From the cell containing the given text, extract its center point as (x, y) coordinate. 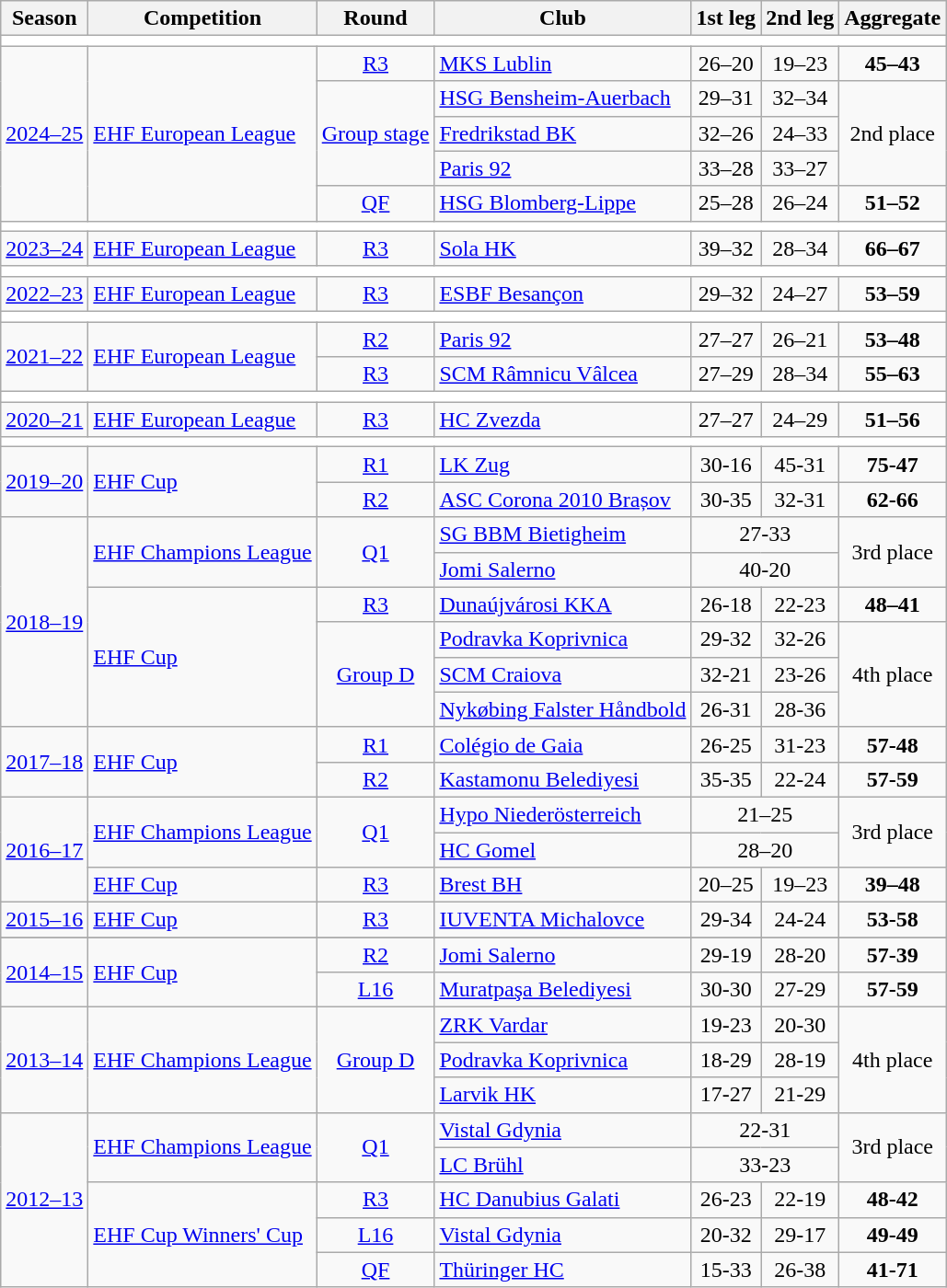
2nd place (893, 133)
2019–20 (44, 482)
20-32 (726, 1235)
22-23 (801, 604)
15-33 (726, 1270)
29-19 (726, 955)
2021–22 (44, 357)
Season (44, 18)
2015–16 (44, 920)
27–29 (726, 374)
29–32 (726, 293)
49-49 (893, 1235)
24-24 (801, 920)
Larvik HK (563, 1095)
39–48 (893, 885)
29-32 (726, 639)
21-29 (801, 1095)
33–27 (801, 168)
24–33 (801, 133)
26-31 (726, 709)
48–41 (893, 604)
26–24 (801, 203)
HSG Blomberg-Lippe (563, 203)
20–25 (726, 885)
ZRK Vardar (563, 1025)
30-35 (726, 500)
19-23 (726, 1025)
32-26 (801, 639)
Nykøbing Falster Håndbold (563, 709)
Club (563, 18)
2020–21 (44, 420)
2023–24 (44, 248)
Competition (202, 18)
29–31 (726, 98)
Round (375, 18)
45-31 (801, 465)
55–63 (893, 374)
33–28 (726, 168)
22-24 (801, 779)
LK Zug (563, 465)
2017–18 (44, 762)
Fredrikstad BK (563, 133)
75-47 (893, 465)
Sola HK (563, 248)
33-23 (766, 1165)
62-66 (893, 500)
Colégio de Gaia (563, 744)
28–20 (766, 849)
HSG Bensheim-Auerbach (563, 98)
48-42 (893, 1200)
28-36 (801, 709)
57-48 (893, 744)
26–20 (726, 63)
ESBF Besançon (563, 293)
24–29 (801, 420)
2018–19 (44, 622)
40-20 (766, 569)
2016–17 (44, 849)
30-16 (726, 465)
SCM Craiova (563, 674)
35-35 (726, 779)
39–32 (726, 248)
Dunaújvárosi KKA (563, 604)
28-20 (801, 955)
Thüringer HC (563, 1270)
32-21 (726, 674)
26-25 (726, 744)
SCM Râmnicu Vâlcea (563, 374)
IUVENTA Michalovce (563, 920)
57-39 (893, 955)
22-31 (766, 1130)
30-30 (726, 990)
29-34 (726, 920)
Brest BH (563, 885)
LC Brühl (563, 1165)
2022–23 (44, 293)
Hypo Niederösterreich (563, 814)
18-29 (726, 1060)
2012–13 (44, 1200)
21–25 (766, 814)
26-23 (726, 1200)
1st leg (726, 18)
41-71 (893, 1270)
HC Gomel (563, 849)
32-31 (801, 500)
26–21 (801, 339)
Group stage (375, 133)
23-26 (801, 674)
HC Zvezda (563, 420)
27-29 (801, 990)
45–43 (893, 63)
22-19 (801, 1200)
53–59 (893, 293)
53-58 (893, 920)
2013–14 (44, 1060)
51–52 (893, 203)
Muratpaşa Belediyesi (563, 990)
32–26 (726, 133)
HC Danubius Galati (563, 1200)
Kastamonu Belediyesi (563, 779)
32–34 (801, 98)
EHF Cup Winners' Cup (202, 1235)
53–48 (893, 339)
27-33 (766, 535)
31-23 (801, 744)
51–56 (893, 420)
MKS Lublin (563, 63)
Aggregate (893, 18)
29-17 (801, 1235)
SG BBM Bietigheim (563, 535)
ASC Corona 2010 Brașov (563, 500)
25–28 (726, 203)
17-27 (726, 1095)
28-19 (801, 1060)
26-18 (726, 604)
2024–25 (44, 133)
2nd leg (801, 18)
2014–15 (44, 972)
26-38 (801, 1270)
20-30 (801, 1025)
66–67 (893, 248)
24–27 (801, 293)
